Locate the cell with the specified text and output its (x, y) center coordinate. 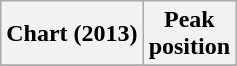
Chart (2013) (72, 34)
Peakposition (189, 34)
